Return the (X, Y) coordinate for the center point of the cell that contains the specified text.  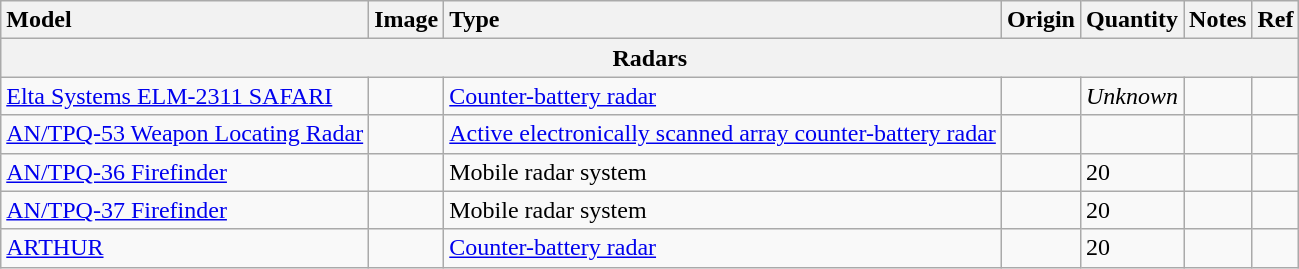
AN/TPQ-36 Firefinder (185, 172)
Notes (1218, 20)
Type (723, 20)
Ref (1276, 20)
AN/TPQ-53 Weapon Locating Radar (185, 134)
Origin (1040, 20)
Model (185, 20)
Image (406, 20)
Active electronically scanned array counter-battery radar (723, 134)
Elta Systems ELM-2311 SAFARI (185, 96)
Unknown (1132, 96)
Quantity (1132, 20)
ARTHUR (185, 248)
AN/TPQ-37 Firefinder (185, 210)
Radars (650, 58)
